Determine the [x, y] coordinate at the center of the cell enclosing the given text.  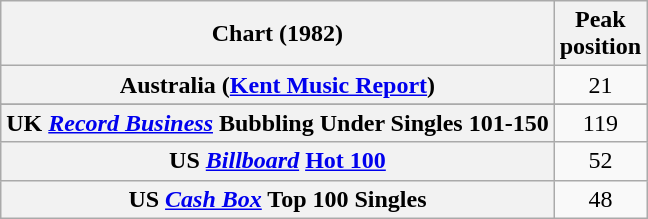
US Billboard Hot 100 [278, 161]
UK Record Business Bubbling Under Singles 101-150 [278, 123]
US Cash Box Top 100 Singles [278, 199]
48 [600, 199]
Chart (1982) [278, 34]
119 [600, 123]
21 [600, 85]
52 [600, 161]
Australia (Kent Music Report) [278, 85]
Peakposition [600, 34]
